Output the [x, y] coordinate of the center of the cell containing the given text.  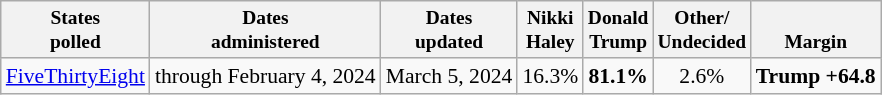
March 5, 2024 [450, 76]
NikkiHaley [550, 30]
FiveThirtyEight [76, 76]
Datesupdated [450, 30]
through February 4, 2024 [266, 76]
81.1% [618, 76]
DonaldTrump [618, 30]
Datesadministered [266, 30]
16.3% [550, 76]
Statespolled [76, 30]
Other/Undecided [702, 30]
Margin [816, 30]
2.6% [702, 76]
Trump +64.8 [816, 76]
